Determine the [X, Y] coordinate at the center of the cell enclosing the given text.  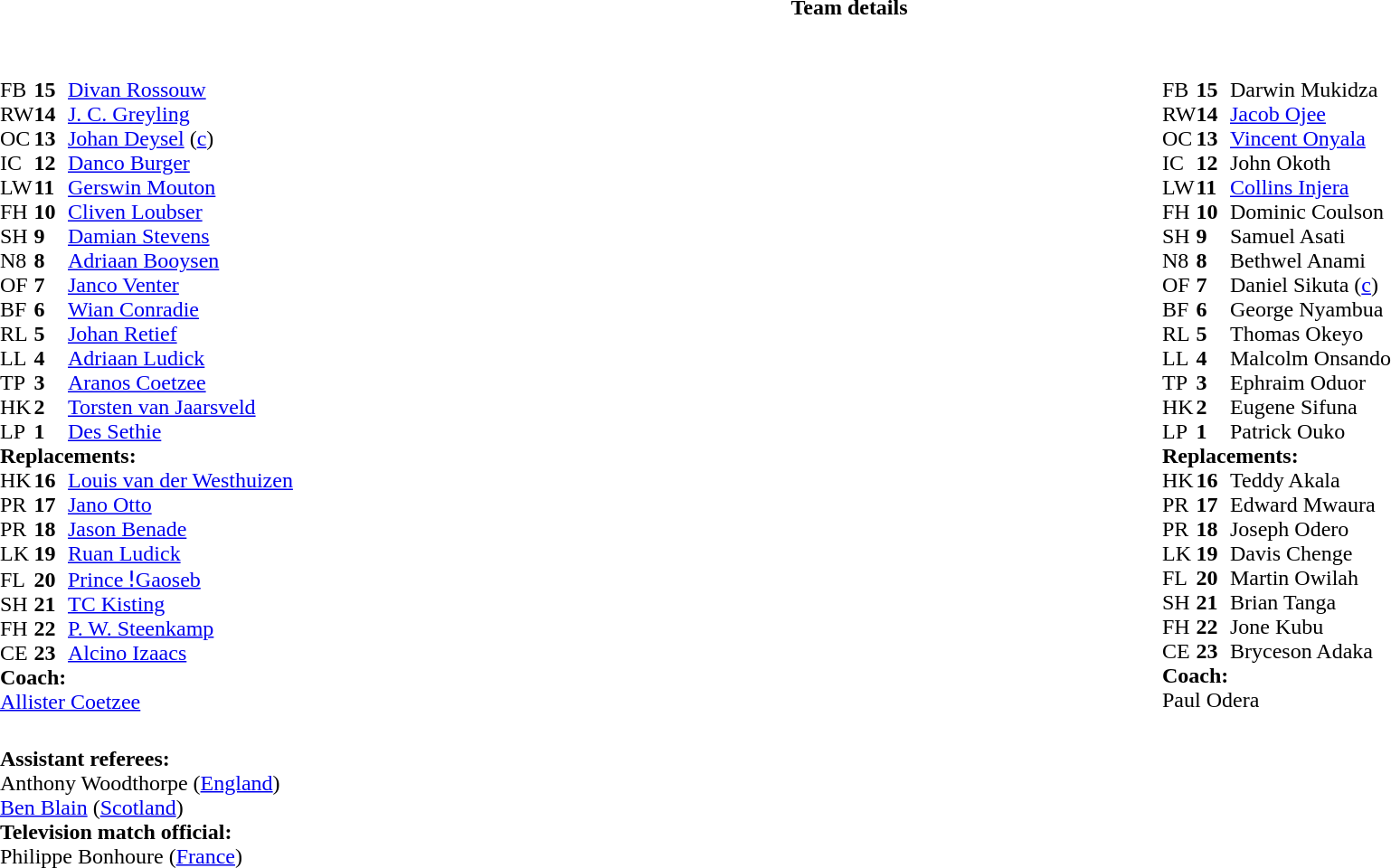
Jone Kubu [1311, 627]
Malcolm Onsando [1311, 358]
Adriaan Ludick [181, 358]
Collins Injera [1311, 188]
Jano Otto [181, 505]
Torsten van Jaarsveld [181, 407]
Divan Rossouw [181, 90]
George Nyambua [1311, 309]
Edward Mwaura [1311, 505]
Daniel Sikuta (c) [1311, 286]
Danco Burger [181, 163]
Patrick Ouko [1311, 432]
Davis Chenge [1311, 553]
Thomas Okeyo [1311, 335]
Allister Coetzee [147, 702]
Darwin Mukidza [1311, 90]
J. C. Greyling [181, 114]
Bethwel Anami [1311, 260]
Brian Tanga [1311, 602]
Louis van der Westhuizen [181, 481]
Jacob Ojee [1311, 114]
Alcino Izaacs [181, 653]
Jason Benade [181, 530]
Cliven Loubser [181, 212]
Samuel Asati [1311, 237]
Teddy Akala [1311, 481]
Dominic Coulson [1311, 212]
Johan Deysel (c) [181, 139]
Ephraim Oduor [1311, 383]
Martin Owilah [1311, 579]
Janco Venter [181, 286]
Aranos Coetzee [181, 383]
Joseph Odero [1311, 530]
Wian Conradie [181, 309]
Damian Stevens [181, 237]
Ruan Ludick [181, 553]
Adriaan Booysen [181, 260]
Vincent Onyala [1311, 139]
Bryceson Adaka [1311, 651]
Eugene Sifuna [1311, 407]
John Okoth [1311, 163]
Johan Retief [181, 335]
TC Kisting [181, 604]
Gerswin Mouton [181, 188]
P. W. Steenkamp [181, 629]
Des Sethie [181, 432]
Prince ǃGaoseb [181, 579]
Paul Odera [1277, 700]
